Locate the cell with the specified text and output its (x, y) center coordinate. 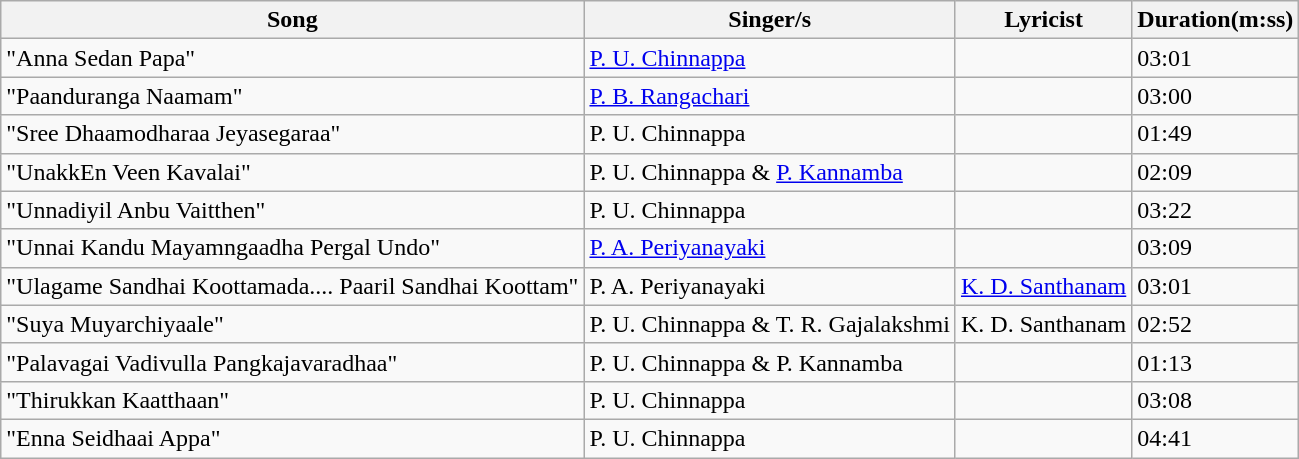
03:00 (1216, 96)
02:09 (1216, 172)
P. B. Rangachari (770, 96)
"Suya Muyarchiyaale" (292, 324)
"Unnai Kandu Mayamngaadha Pergal Undo" (292, 248)
03:22 (1216, 210)
"Unnadiyil Anbu Vaitthen" (292, 210)
04:41 (1216, 438)
03:08 (1216, 400)
"UnakkEn Veen Kavalai" (292, 172)
01:13 (1216, 362)
Singer/s (770, 20)
"Anna Sedan Papa" (292, 58)
"Sree Dhaamodharaa Jeyasegaraa" (292, 134)
Duration(m:ss) (1216, 20)
Song (292, 20)
"Enna Seidhaai Appa" (292, 438)
"Ulagame Sandhai Koottamada.... Paaril Sandhai Koottam" (292, 286)
03:09 (1216, 248)
P. U. Chinnappa & T. R. Gajalakshmi (770, 324)
01:49 (1216, 134)
Lyricist (1043, 20)
"Thirukkan Kaatthaan" (292, 400)
"Palavagai Vadivulla Pangkajavaradhaa" (292, 362)
"Paanduranga Naamam" (292, 96)
02:52 (1216, 324)
